Pinpoint the cell where the given text exists, returning its [X, Y] midpoint coordinate. 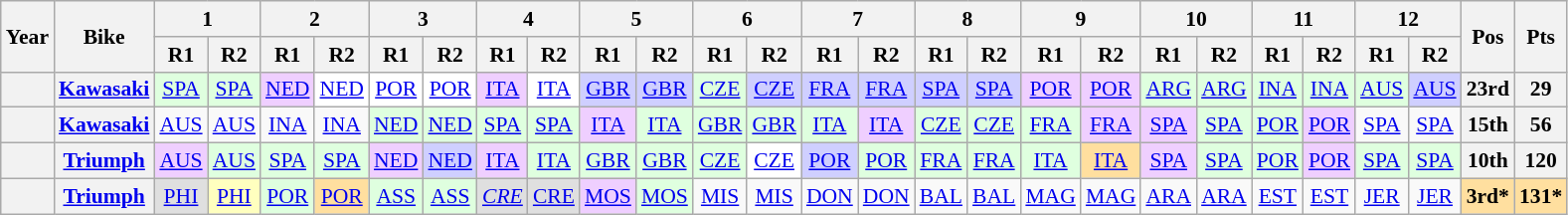
4 [529, 19]
2 [314, 19]
Pos [1487, 36]
6 [748, 19]
Year [28, 36]
23rd [1487, 90]
3rd* [1487, 196]
Pts [1541, 36]
8 [968, 19]
10th [1487, 161]
7 [858, 19]
56 [1541, 125]
9 [1080, 19]
10 [1195, 19]
Bike [103, 36]
5 [636, 19]
29 [1541, 90]
11 [1304, 19]
3 [424, 19]
1 [207, 19]
12 [1408, 19]
131* [1541, 196]
15th [1487, 125]
120 [1541, 161]
